Return (X, Y) of the center of cell containing provided text 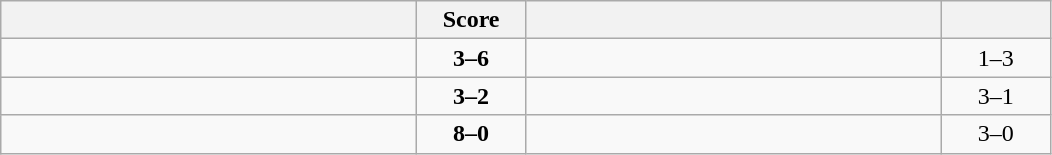
3–2 (472, 96)
3–1 (996, 96)
8–0 (472, 134)
1–3 (996, 58)
3–0 (996, 134)
3–6 (472, 58)
Score (472, 20)
